Return the [X, Y] coordinate for the center point of the cell that contains the specified text.  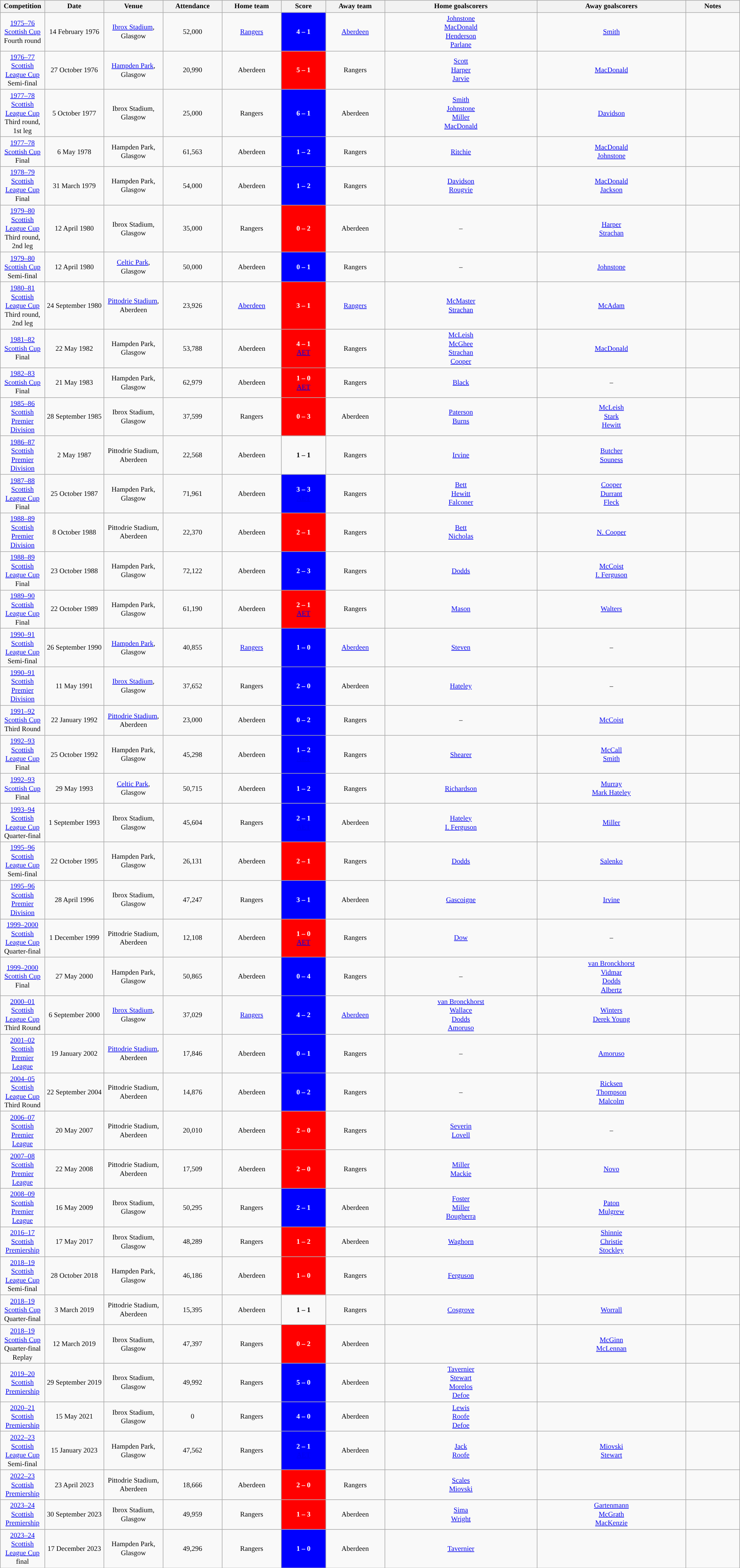
0 – 3 [304, 417]
5 – 1 [304, 70]
26,131 [192, 861]
22 May 1982 [74, 349]
Miller Mackie [461, 1169]
Jack Roofe [461, 1451]
4 – 1AET [304, 349]
Smith [611, 32]
Dow [461, 938]
25 October 1987 [74, 494]
16 May 2009 [74, 1208]
1987–88 Scottish League CupFinal [23, 494]
47,397 [192, 1344]
Cooper Durrant Fleck [611, 494]
Murray Mark Hateley [611, 788]
2018–19 Scottish CupQuarter-final Replay [23, 1344]
McCoist I. Ferguson [611, 570]
1982–83 Scottish CupFinal [23, 382]
62,979 [192, 382]
1995–96 Scottish League CupSemi-final [23, 861]
52,000 [192, 32]
47,562 [192, 1451]
2001–02 Scottish Premier League [23, 1053]
1978–79 Scottish League CupFinal [23, 186]
Novo [611, 1169]
McAdam [611, 306]
14,876 [192, 1092]
17 May 2017 [74, 1241]
1989–90 Scottish League CupFinal [23, 609]
49,296 [192, 1549]
23 April 2023 [74, 1485]
1992–93 Scottish League CupFinal [23, 755]
54,000 [192, 186]
Mason [461, 609]
Davidson [611, 113]
37,029 [192, 1015]
1992–93 Scottish CupFinal [23, 788]
Venue [133, 6]
31 March 1979 [74, 186]
50,295 [192, 1208]
22 October 1989 [74, 609]
Winters Derek Young [611, 1015]
22,370 [192, 532]
Date [74, 6]
Notes [713, 6]
1988–89 Scottish Premier Division [23, 532]
28 September 1985 [74, 417]
2020–21 Scottish Premiership [23, 1417]
Hateley [461, 686]
Score [304, 6]
5 – 0 [304, 1383]
2023–24 Scottish Premiership [23, 1515]
Paterson Burns [461, 417]
1980–81 Scottish League CupThird round, 2nd leg [23, 306]
46,186 [192, 1276]
2018–19 Scottish CupQuarter-final [23, 1310]
MacDonald Johnstone [611, 151]
12 March 2019 [74, 1344]
1 September 1993 [74, 822]
Gascoigne [461, 900]
6 – 1 [304, 113]
17,846 [192, 1053]
20 May 2007 [74, 1131]
50,715 [192, 788]
72,122 [192, 570]
Miovski Stewart [611, 1451]
McLeish Stark Hewitt [611, 417]
Bett Hewitt Falconer [461, 494]
Ferguson [461, 1276]
Competition [23, 6]
17,509 [192, 1169]
van Bronckhorst Vidmar Dodds Albertz [611, 977]
19 January 2002 [74, 1053]
24 September 1980 [74, 306]
1990–91 Scottish League CupSemi-final [23, 648]
Shearer [461, 755]
5 October 1977 [74, 113]
71,961 [192, 494]
Cosgrove [461, 1310]
Tavernier [461, 1549]
1988–89 Scottish League CupFinal [23, 570]
47,247 [192, 900]
Foster Miller Bougherra [461, 1208]
17 December 2023 [74, 1549]
22,568 [192, 455]
Hateley I. Ferguson [461, 822]
Johnstone [611, 267]
2006–07 Scottish Premier League [23, 1131]
Tavernier Stewart Morelos Defoe [461, 1383]
15,395 [192, 1310]
1990–91 Scottish Premier Division [23, 686]
van Bronckhorst Wallace Dodds Amoruso [461, 1015]
26 September 1990 [74, 648]
25,000 [192, 113]
Shinnie Christie Stockley [611, 1241]
1985–86 Scottish Premier Division [23, 417]
27 October 1976 [74, 70]
23,926 [192, 306]
Attendance [192, 6]
Black [461, 382]
2007–08 Scottish Premier League [23, 1169]
3 March 2019 [74, 1310]
2023–24 Scottish League Cupfinal [23, 1549]
Worrall [611, 1310]
20,990 [192, 70]
Gartenmann McGrath MacKenzie [611, 1515]
22 October 1995 [74, 861]
2 May 1987 [74, 455]
1 – 3 [304, 1515]
1991–92 Scottish CupThird Round [23, 720]
50,865 [192, 977]
48,289 [192, 1241]
1 – 2AET [304, 755]
61,190 [192, 609]
Smith Johnstone Miller MacDonald [461, 113]
Waghorn [461, 1241]
30 September 2023 [74, 1515]
45,298 [192, 755]
Steven [461, 648]
MacDonald Jackson [611, 186]
McCall Smith [611, 755]
Walters [611, 609]
40,855 [192, 648]
23 October 1988 [74, 570]
0 [192, 1417]
25 October 1992 [74, 755]
1981–82 Scottish CupFinal [23, 349]
29 May 1993 [74, 788]
Paton Mulgrew [611, 1208]
McGinn McLennan [611, 1344]
1986–87 Scottish Premier Division [23, 455]
1995–96 Scottish Premier Division [23, 900]
McLeish McGhee Strachan Cooper [461, 349]
18,666 [192, 1485]
Johnstone MacDonald Henderson Parlane [461, 32]
Ricksen Thompson Malcolm [611, 1092]
Away team [355, 6]
Scott Harper Jarvie [461, 70]
45,604 [192, 822]
23,000 [192, 720]
Ritchie [461, 151]
2008–09 Scottish Premier League [23, 1208]
15 January 2023 [74, 1451]
Salenko [611, 861]
49,959 [192, 1515]
35,000 [192, 229]
Amoruso [611, 1053]
11 May 1991 [74, 686]
Bett Nicholas [461, 532]
1977–78 Scottish CupFinal [23, 151]
4 – 1 [304, 32]
N. Cooper [611, 532]
50,000 [192, 267]
53,788 [192, 349]
61,563 [192, 151]
Richardson [461, 788]
1979–80 Scottish CupSemi-final [23, 267]
22 January 1992 [74, 720]
Away goalscorers [611, 6]
2019–20 Scottish Premiership [23, 1383]
4 – 2 [304, 1015]
2022–23 Scottish Premiership [23, 1485]
McCoist [611, 720]
21 May 1983 [74, 382]
6 September 2000 [74, 1015]
22 May 2008 [74, 1169]
1999–2000 Scottish CupFinal [23, 977]
Miller [611, 822]
Butcher Souness [611, 455]
14 February 1976 [74, 32]
1976–77 Scottish League CupSemi-final [23, 70]
Home team [252, 6]
28 October 2018 [74, 1276]
Lewis Roofe Defoe [461, 1417]
1 December 1999 [74, 938]
15 May 2021 [74, 1417]
Sima Wright [461, 1515]
Severin Lovell [461, 1131]
2022–23 Scottish League CupSemi-final [23, 1451]
McMaster Strachan [461, 306]
12,108 [192, 938]
2016–17 Scottish Premiership [23, 1241]
1975–76 Scottish CupFourth round [23, 32]
Harper Strachan [611, 229]
Davidson Rougvie [461, 186]
49,992 [192, 1383]
6 May 1978 [74, 151]
0 – 4 [304, 977]
2000–01 Scottish League CupThird Round [23, 1015]
28 April 1996 [74, 900]
1999–2000 Scottish League CupQuarter-final [23, 938]
20,010 [192, 1131]
27 May 2000 [74, 977]
1979–80 Scottish League CupThird round, 2nd leg [23, 229]
2 – 3 [304, 570]
37,652 [192, 686]
3 – 3AET [304, 494]
1993–94 Scottish League CupQuarter-final [23, 822]
1977–78 Scottish League CupThird round, 1st leg [23, 113]
29 September 2019 [74, 1383]
8 October 1988 [74, 532]
37,599 [192, 417]
2004–05 Scottish League CupThird Round [23, 1092]
Home goalscorers [461, 6]
22 September 2004 [74, 1092]
2018–19 Scottish League CupSemi-final [23, 1276]
4 – 0 [304, 1417]
Scales Miovski [461, 1485]
